Detect which cell encompasses the target text, then output its [x, y] center coordinate. 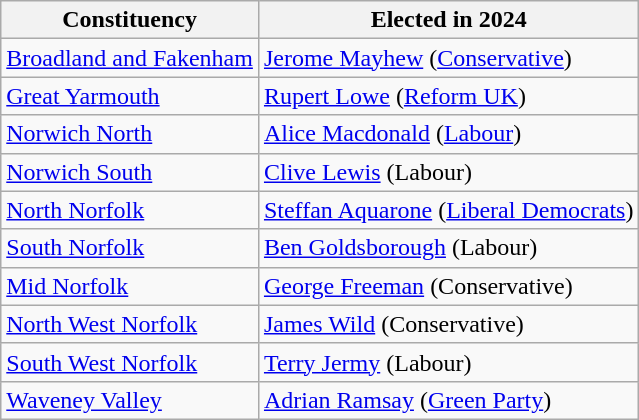
Great Yarmouth [130, 96]
Steffan Aquarone (Liberal Democrats) [448, 210]
Mid Norfolk [130, 286]
James Wild (Conservative) [448, 324]
Clive Lewis (Labour) [448, 172]
George Freeman (Conservative) [448, 286]
Ben Goldsborough (Labour) [448, 248]
North Norfolk [130, 210]
Elected in 2024 [448, 20]
Norwich South [130, 172]
South West Norfolk [130, 362]
Waveney Valley [130, 400]
Rupert Lowe (Reform UK) [448, 96]
Constituency [130, 20]
Norwich North [130, 134]
North West Norfolk [130, 324]
Terry Jermy (Labour) [448, 362]
Jerome Mayhew (Conservative) [448, 58]
Alice Macdonald (Labour) [448, 134]
South Norfolk [130, 248]
Broadland and Fakenham [130, 58]
Adrian Ramsay (Green Party) [448, 400]
